For the text-containing cell, return its midpoint in [x, y] coordinate format. 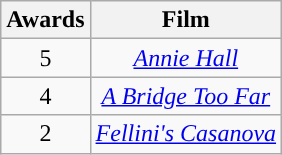
5 [46, 58]
Annie Hall [186, 58]
2 [46, 134]
4 [46, 96]
A Bridge Too Far [186, 96]
Fellini's Casanova [186, 134]
Film [186, 20]
Awards [46, 20]
